Scan for the cell matching the given text and deliver its [x, y] coordinate at center. 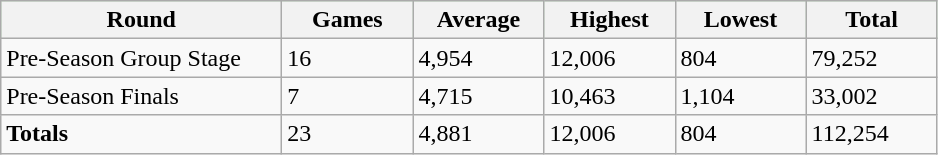
Highest [610, 20]
4,954 [478, 58]
33,002 [872, 96]
Pre-Season Group Stage [142, 58]
Average [478, 20]
1,104 [740, 96]
10,463 [610, 96]
4,881 [478, 134]
Round [142, 20]
23 [348, 134]
112,254 [872, 134]
16 [348, 58]
Totals [142, 134]
79,252 [872, 58]
Pre-Season Finals [142, 96]
Total [872, 20]
7 [348, 96]
Lowest [740, 20]
Games [348, 20]
4,715 [478, 96]
